Search for the cell housing the specified text and yield its [X, Y] center coordinate. 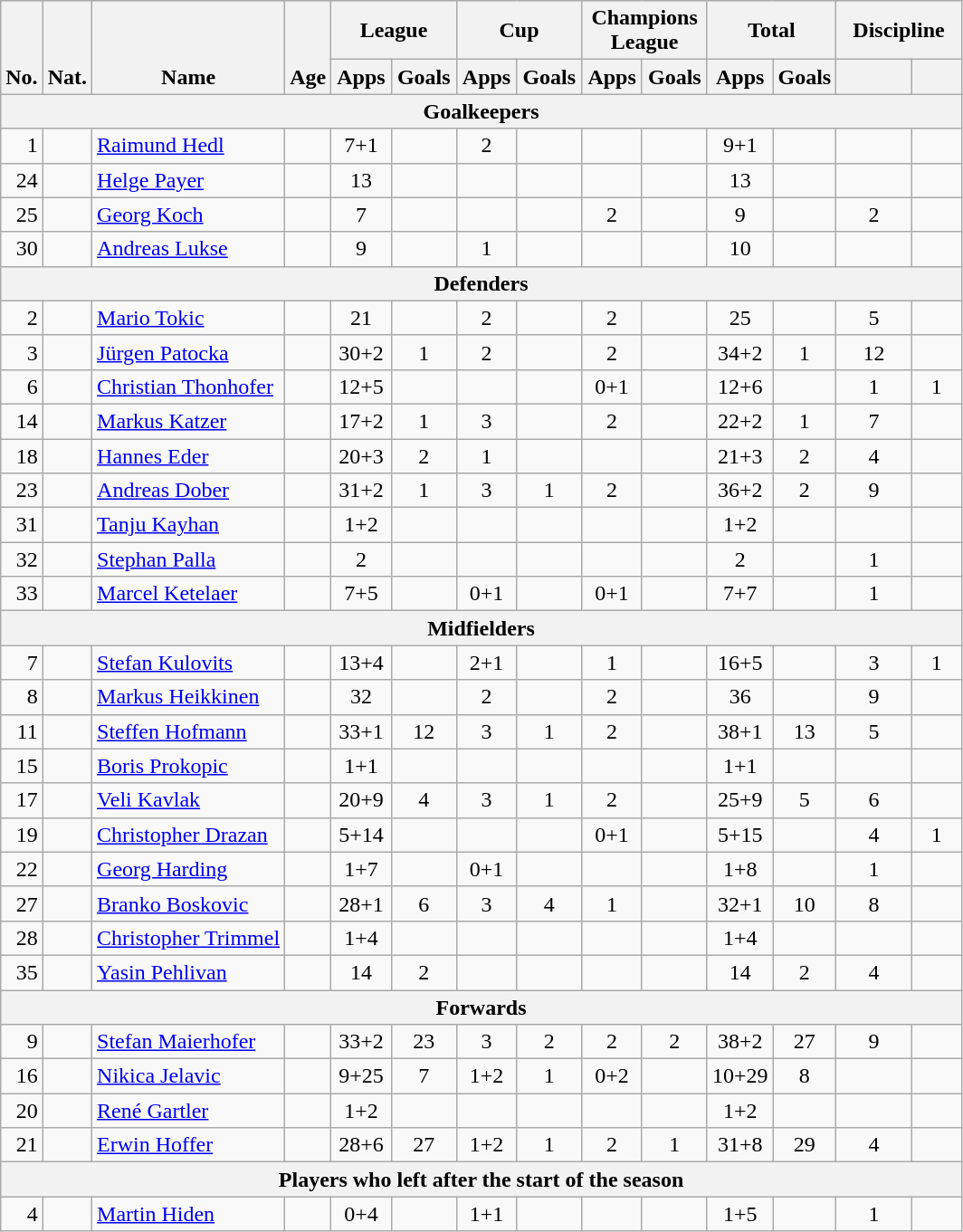
Georg Harding [188, 869]
20 [22, 1111]
Hannes Eder [188, 455]
5+14 [362, 835]
28+1 [362, 903]
12+6 [740, 387]
7+1 [362, 146]
Martin Hiden [188, 1214]
33 [22, 594]
Defenders [481, 283]
Christian Thonhofer [188, 387]
16 [22, 1076]
24 [22, 180]
31+8 [740, 1145]
38+1 [740, 731]
1+8 [740, 869]
33+1 [362, 731]
Steffen Hofmann [188, 731]
2+1 [487, 663]
Veli Kavlak [188, 800]
19 [22, 835]
18 [22, 455]
Marcel Ketelaer [188, 594]
Markus Katzer [188, 421]
9+25 [362, 1076]
33+2 [362, 1042]
31+2 [362, 491]
Tanju Kayhan [188, 525]
20+3 [362, 455]
League [395, 31]
28 [22, 938]
Christopher Trimmel [188, 938]
31 [22, 525]
34+2 [740, 352]
Midfielders [481, 628]
7+5 [362, 594]
1+5 [740, 1214]
Stefan Kulovits [188, 663]
35 [22, 972]
Andreas Dober [188, 491]
21+3 [740, 455]
25+9 [740, 800]
Mario Tokic [188, 318]
Total [771, 31]
29 [805, 1145]
12+5 [362, 387]
0+4 [362, 1214]
Name [188, 47]
Nikica Jelavic [188, 1076]
7+7 [740, 594]
Boris Prokopic [188, 766]
11 [22, 731]
Goalkeepers [481, 111]
Andreas Lukse [188, 249]
Cup [520, 31]
13+4 [362, 663]
No. [22, 47]
Champions League [644, 31]
Nat. [67, 47]
Age [308, 47]
22 [22, 869]
38+2 [740, 1042]
Erwin Hoffer [188, 1145]
0+2 [612, 1076]
Branko Boskovic [188, 903]
Stefan Maierhofer [188, 1042]
Markus Heikkinen [188, 697]
32+1 [740, 903]
15 [22, 766]
9+1 [740, 146]
Players who left after the start of the season [481, 1179]
Jürgen Patocka [188, 352]
22+2 [740, 421]
10+29 [740, 1076]
17+2 [362, 421]
36 [740, 697]
Helge Payer [188, 180]
16+5 [740, 663]
36+2 [740, 491]
28+6 [362, 1145]
Discipline [900, 31]
Raimund Hedl [188, 146]
Stephan Palla [188, 559]
20+9 [362, 800]
30+2 [362, 352]
René Gartler [188, 1111]
Yasin Pehlivan [188, 972]
30 [22, 249]
1+7 [362, 869]
Forwards [481, 1008]
Georg Koch [188, 215]
17 [22, 800]
Christopher Drazan [188, 835]
5+15 [740, 835]
